Return (x, y) of the center of cell containing provided text 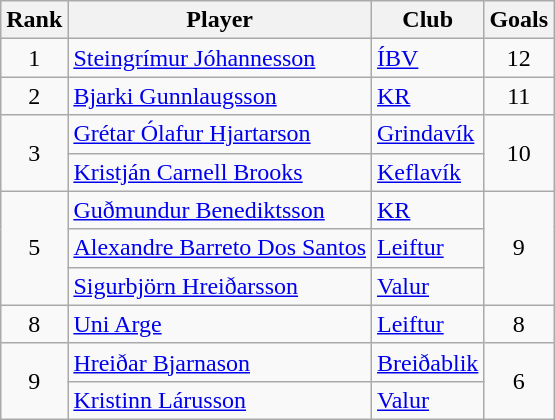
6 (519, 381)
Guðmundur Benediktsson (220, 210)
Bjarki Gunnlaugsson (220, 96)
Kristján Carnell Brooks (220, 172)
12 (519, 58)
Keflavík (428, 172)
Goals (519, 20)
Kristinn Lárusson (220, 400)
Uni Arge (220, 324)
10 (519, 153)
2 (34, 96)
ÍBV (428, 58)
Rank (34, 20)
3 (34, 153)
Sigurbjörn Hreiðarsson (220, 286)
Club (428, 20)
5 (34, 248)
Grindavík (428, 134)
Grétar Ólafur Hjartarson (220, 134)
1 (34, 58)
11 (519, 96)
Hreiðar Bjarnason (220, 362)
Player (220, 20)
Steingrímur Jóhannesson (220, 58)
Alexandre Barreto Dos Santos (220, 248)
Breiðablik (428, 362)
